Extract the [x, y] coordinate from the center of the cell holding the provided text.  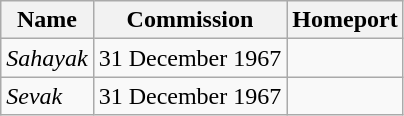
Sevak [47, 96]
Sahayak [47, 58]
Name [47, 20]
Homeport [345, 20]
Commission [190, 20]
